Return (x, y) of the center of cell containing provided text 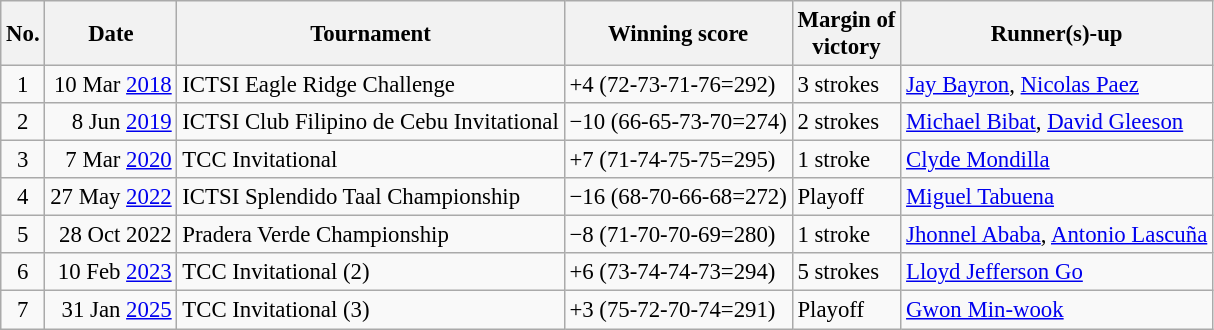
Runner(s)-up (1057, 34)
2 (23, 122)
10 Mar 2018 (111, 85)
4 (23, 197)
10 Feb 2023 (111, 273)
28 Oct 2022 (111, 235)
Pradera Verde Championship (370, 235)
−10 (66-65-73-70=274) (678, 122)
Lloyd Jefferson Go (1057, 273)
Margin ofvictory (846, 34)
1 (23, 85)
Miguel Tabuena (1057, 197)
Jhonnel Ababa, Antonio Lascuña (1057, 235)
ICTSI Splendido Taal Championship (370, 197)
3 (23, 160)
7 (23, 310)
2 strokes (846, 122)
No. (23, 34)
8 Jun 2019 (111, 122)
3 strokes (846, 85)
6 (23, 273)
7 Mar 2020 (111, 160)
ICTSI Eagle Ridge Challenge (370, 85)
Jay Bayron, Nicolas Paez (1057, 85)
ICTSI Club Filipino de Cebu Invitational (370, 122)
TCC Invitational (2) (370, 273)
TCC Invitational (370, 160)
TCC Invitational (3) (370, 310)
Clyde Mondilla (1057, 160)
−16 (68-70-66-68=272) (678, 197)
31 Jan 2025 (111, 310)
Tournament (370, 34)
+3 (75-72-70-74=291) (678, 310)
Date (111, 34)
27 May 2022 (111, 197)
Gwon Min-wook (1057, 310)
+6 (73-74-74-73=294) (678, 273)
+4 (72-73-71-76=292) (678, 85)
5 (23, 235)
+7 (71-74-75-75=295) (678, 160)
Michael Bibat, David Gleeson (1057, 122)
5 strokes (846, 273)
Winning score (678, 34)
−8 (71-70-70-69=280) (678, 235)
